Search for the cell housing the specified text and yield its [X, Y] center coordinate. 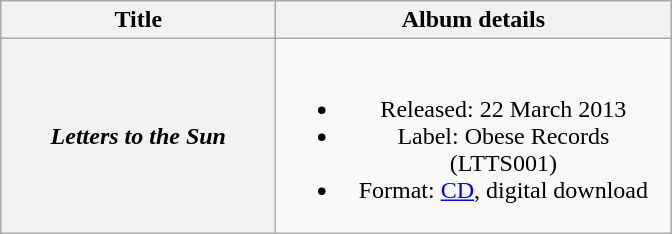
Letters to the Sun [138, 136]
Album details [474, 20]
Title [138, 20]
Released: 22 March 2013Label: Obese Records (LTTS001)Format: CD, digital download [474, 136]
